Pinpoint the cell where the given text exists, returning its (x, y) midpoint coordinate. 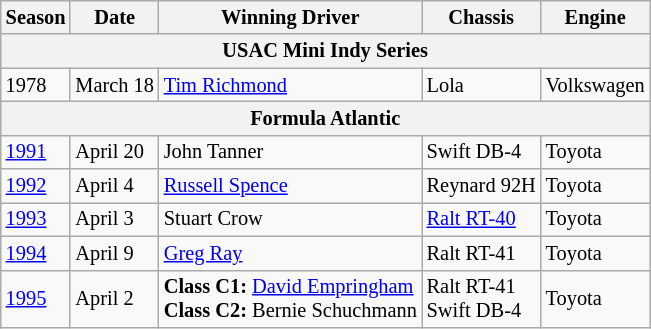
1992 (36, 186)
Chassis (482, 17)
Swift DB-4 (482, 152)
Volkswagen (596, 85)
Stuart Crow (290, 219)
April 3 (114, 219)
1993 (36, 219)
USAC Mini Indy Series (326, 51)
Ralt RT-41 Swift DB-4 (482, 299)
John Tanner (290, 152)
Tim Richmond (290, 85)
April 9 (114, 253)
Winning Driver (290, 17)
Lola (482, 85)
Formula Atlantic (326, 118)
1994 (36, 253)
Ralt RT-40 (482, 219)
Reynard 92H (482, 186)
Greg Ray (290, 253)
Russell Spence (290, 186)
Engine (596, 17)
April 2 (114, 299)
1978 (36, 85)
March 18 (114, 85)
1991 (36, 152)
Date (114, 17)
April 20 (114, 152)
Ralt RT-41 (482, 253)
1995 (36, 299)
Season (36, 17)
April 4 (114, 186)
Class C1: David EmpringhamClass C2: Bernie Schuchmann (290, 299)
